Return (X, Y) of the center of cell containing provided text 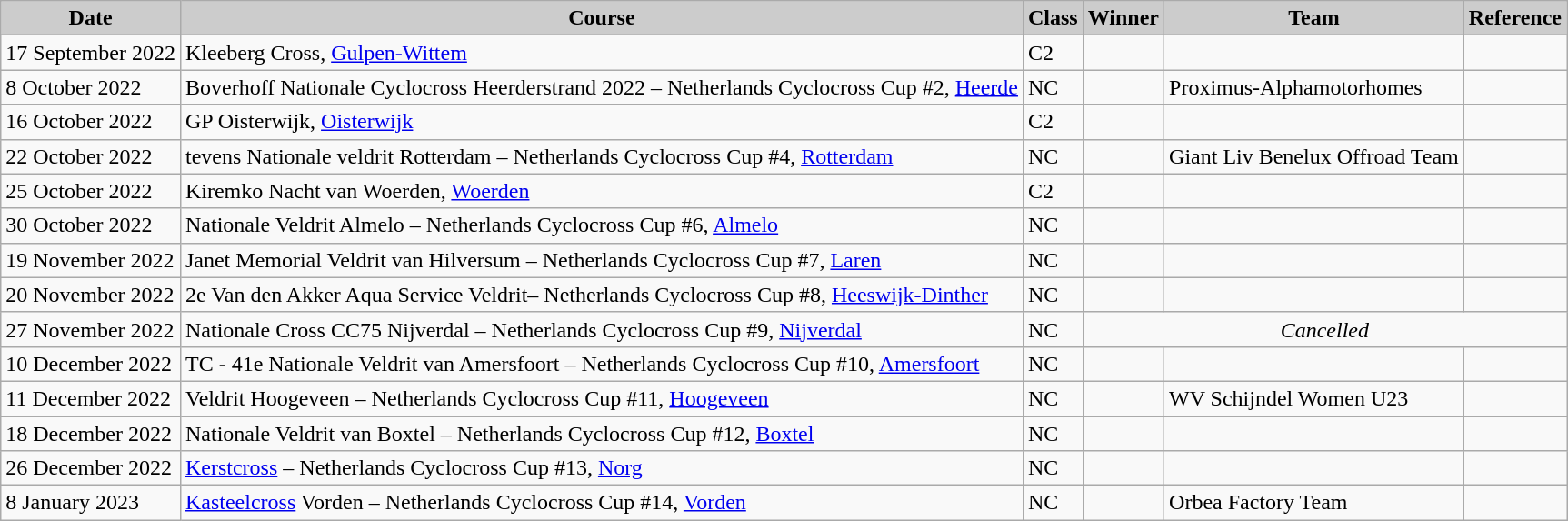
22 October 2022 (91, 156)
16 October 2022 (91, 122)
Nationale Veldrit Almelo – Netherlands Cyclocross Cup #6, Almelo (602, 225)
30 October 2022 (91, 225)
Proximus-Alphamotorhomes (1314, 87)
Kerstcross – Netherlands Cyclocross Cup #13, Norg (602, 468)
26 December 2022 (91, 468)
Orbea Factory Team (1314, 503)
Winner (1124, 18)
Janet Memorial Veldrit van Hilversum – Netherlands Cyclocross Cup #7, Laren (602, 260)
18 December 2022 (91, 434)
Cancelled (1324, 329)
Boverhoff Nationale Cyclocross Heerderstrand 2022 – Netherlands Cyclocross Cup #2, Heerde (602, 87)
Giant Liv Benelux Offroad Team (1314, 156)
25 October 2022 (91, 191)
Class (1053, 18)
Reference (1514, 18)
20 November 2022 (91, 295)
Kiremko Nacht van Woerden, Woerden (602, 191)
17 September 2022 (91, 53)
Kleeberg Cross, Gulpen-Wittem (602, 53)
27 November 2022 (91, 329)
2e Van den Akker Aqua Service Veldrit– Netherlands Cyclocross Cup #8, Heeswijk-Dinther (602, 295)
Course (602, 18)
GP Oisterwijk, Oisterwijk (602, 122)
Date (91, 18)
Team (1314, 18)
Nationale Cross CC75 Nijverdal – Netherlands Cyclocross Cup #9, Nijverdal (602, 329)
19 November 2022 (91, 260)
Kasteelcross Vorden – Netherlands Cyclocross Cup #14, Vorden (602, 503)
Veldrit Hoogeveen – Netherlands Cyclocross Cup #11, Hoogeveen (602, 398)
10 December 2022 (91, 364)
Nationale Veldrit van Boxtel – Netherlands Cyclocross Cup #12, Boxtel (602, 434)
11 December 2022 (91, 398)
TC - 41e Nationale Veldrit van Amersfoort – Netherlands Cyclocross Cup #10, Amersfoort (602, 364)
WV Schijndel Women U23 (1314, 398)
8 October 2022 (91, 87)
tevens Nationale veldrit Rotterdam – Netherlands Cyclocross Cup #4, Rotterdam (602, 156)
8 January 2023 (91, 503)
